For the text-containing cell, return its midpoint in (x, y) coordinate format. 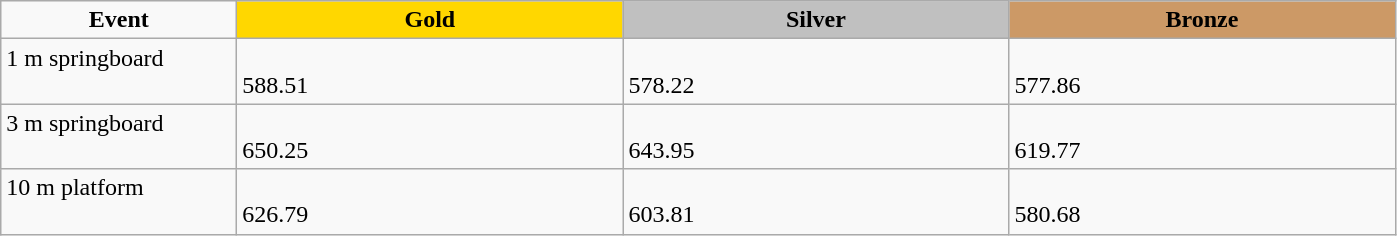
10 m platform (119, 202)
588.51 (430, 72)
626.79 (430, 202)
Gold (430, 20)
Silver (816, 20)
580.68 (1202, 202)
Bronze (1202, 20)
Event (119, 20)
603.81 (816, 202)
577.86 (1202, 72)
619.77 (1202, 136)
643.95 (816, 136)
3 m springboard (119, 136)
1 m springboard (119, 72)
650.25 (430, 136)
578.22 (816, 72)
